Extract the [x, y] coordinate from the center of the cell holding the provided text.  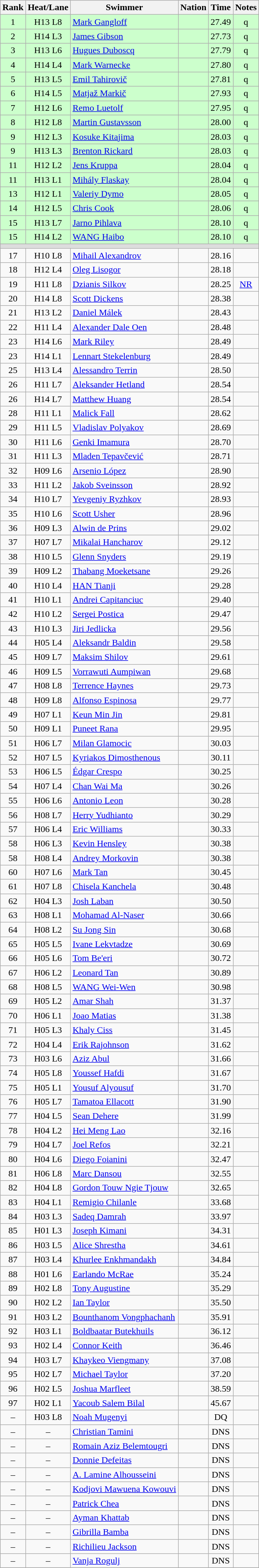
39 [13, 571]
James Gibson [124, 36]
Andrey Morkovin [124, 858]
28.96 [221, 514]
51 [13, 743]
Joshua Marfleet [124, 1389]
14 [13, 208]
Heat/Lane [48, 8]
H14 L8 [48, 298]
28.70 [221, 442]
Milan Glamocic [124, 743]
Joel Refos [124, 1145]
H05 L5 [48, 944]
Mark Warnecke [124, 65]
28.90 [221, 471]
84 [13, 1216]
30.28 [221, 800]
H05 L1 [48, 1087]
H14 L6 [48, 341]
64 [13, 930]
32 [13, 471]
30.11 [221, 757]
67 [13, 973]
34.84 [221, 1259]
Scott Dickens [124, 298]
87 [13, 1259]
H09 L1 [48, 729]
H10 L8 [48, 255]
H13 L8 [48, 22]
H14 L4 [48, 65]
Keun Min Jin [124, 714]
Aziz Abul [124, 1059]
Richilieu Jackson [124, 1546]
50 [13, 729]
H10 L2 [48, 614]
Khaly Ciss [124, 1030]
Yevgeniy Ryzhkov [124, 499]
Vorrawuti Aumpiwan [124, 672]
56 [13, 815]
18 [13, 270]
73 [13, 1059]
H09 L8 [48, 700]
29 [13, 428]
2 [13, 36]
Daniel Málek [124, 313]
29.02 [221, 528]
31.90 [221, 1102]
60 [13, 872]
93 [13, 1346]
1 [13, 22]
Mark Riley [124, 341]
30.25 [221, 772]
H02 L2 [48, 1302]
H04 L1 [48, 1202]
H02 L8 [48, 1288]
Vladislav Polyakov [124, 428]
H03 L1 [48, 1331]
33.97 [221, 1216]
32.65 [221, 1188]
96 [13, 1389]
Mark Gangloff [124, 22]
H05 L6 [48, 958]
Jiri Jedlicka [124, 628]
Nation [193, 8]
27.79 [221, 50]
Ian Taylor [124, 1302]
76 [13, 1102]
H08 L7 [48, 815]
H01 L6 [48, 1274]
H05 L7 [48, 1102]
97 [13, 1403]
30 [13, 442]
42 [13, 614]
27.49 [221, 22]
30.45 [221, 872]
Matjaž Markič [124, 93]
H03 L7 [48, 1360]
H11 L5 [48, 428]
H13 L3 [48, 151]
H13 L6 [48, 50]
13 [13, 194]
H03 L5 [48, 1245]
30.26 [221, 786]
H06 L4 [48, 829]
H14 L3 [48, 36]
27.93 [221, 93]
44 [13, 643]
29.95 [221, 729]
28.06 [221, 208]
90 [13, 1302]
30.03 [221, 743]
H13 L7 [48, 223]
32.16 [221, 1130]
Aleksander Hetland [124, 384]
H11 L6 [48, 442]
Ivane Lekvtadze [124, 944]
Earlando McRae [124, 1274]
Sergei Postica [124, 614]
Valeriy Dymo [124, 194]
Mihail Alexandrov [124, 255]
Chris Cook [124, 208]
31.70 [221, 1087]
36 [13, 528]
H08 L2 [48, 930]
28.92 [221, 485]
35.29 [221, 1288]
Alice Shrestha [124, 1245]
45.67 [221, 1403]
Hei Meng Lao [124, 1130]
29.26 [221, 571]
28.43 [221, 313]
19 [13, 284]
Puneet Rana [124, 729]
H05 L2 [48, 1001]
Kevin Hensley [124, 843]
Dzianis Silkov [124, 284]
29.61 [221, 657]
Yacoub Salem Bilal [124, 1403]
Marc Dansou [124, 1173]
29.19 [221, 557]
Mark Tan [124, 872]
92 [13, 1331]
34.31 [221, 1231]
91 [13, 1317]
H09 L5 [48, 672]
Gibrilla Bamba [124, 1532]
63 [13, 915]
H05 L3 [48, 1030]
H10 L3 [48, 628]
33.68 [221, 1202]
Mohamad Al-Naser [124, 915]
Noah Mugenyi [124, 1417]
NR [246, 284]
46 [13, 672]
28.71 [221, 456]
94 [13, 1360]
Andrei Capitanciuc [124, 600]
Thabang Moeketsane [124, 571]
Martin Gustavsson [124, 122]
28.38 [221, 298]
29.56 [221, 628]
H06 L5 [48, 772]
29.68 [221, 672]
Mikalai Hancharov [124, 542]
35 [13, 514]
H11 L4 [48, 327]
Herry Yudhianto [124, 815]
72 [13, 1044]
69 [13, 1001]
Patrick Chea [124, 1503]
37 [13, 542]
Ayman Khattab [124, 1518]
Genki Imamura [124, 442]
28.18 [221, 270]
H07 L8 [48, 887]
31.99 [221, 1116]
34.61 [221, 1245]
81 [13, 1173]
H10 L5 [48, 557]
30.66 [221, 915]
30.89 [221, 973]
20 [13, 298]
H04 L8 [48, 1188]
Remigio Chilanle [124, 1202]
Maksim Shilov [124, 657]
27.73 [221, 36]
4 [13, 65]
Scott Usher [124, 514]
53 [13, 772]
Kodjovi Mawuena Kowouvi [124, 1489]
22 [13, 327]
Remo Luetolf [124, 108]
31.37 [221, 1001]
8 [13, 122]
Yousuf Alyousuf [124, 1087]
Édgar Crespo [124, 772]
27.81 [221, 79]
71 [13, 1030]
H12 L6 [48, 108]
H05 L4 [48, 643]
Sean Dehere [124, 1116]
H13 L2 [48, 313]
H09 L7 [48, 657]
Romain Aziz Belemtougri [124, 1446]
H10 L4 [48, 585]
Youssef Hafdi [124, 1073]
Chan Wai Ma [124, 786]
28.16 [221, 255]
H03 L6 [48, 1059]
HAN Tianji [124, 585]
47 [13, 686]
32.55 [221, 1173]
Jakob Sveinsson [124, 485]
70 [13, 1016]
74 [13, 1073]
H06 L2 [48, 973]
89 [13, 1288]
21 [13, 313]
H13 L4 [48, 370]
83 [13, 1202]
86 [13, 1245]
3 [13, 50]
Mladen Tepavčević [124, 456]
68 [13, 987]
H09 L3 [48, 528]
Alfonso Espinosa [124, 700]
H04 L7 [48, 1145]
H02 L4 [48, 1346]
30.48 [221, 887]
Aleksandr Baldin [124, 643]
H11 L3 [48, 456]
DQ [221, 1417]
29.40 [221, 600]
Kyriakos Dimosthenous [124, 757]
Alwin de Prins [124, 528]
Arsenio López [124, 471]
Amar Shah [124, 1001]
32.21 [221, 1145]
62 [13, 901]
H11 L1 [48, 413]
H12 L8 [48, 122]
30.50 [221, 901]
H09 L2 [48, 571]
H07 L5 [48, 757]
52 [13, 757]
H05 L8 [48, 1073]
Eric Williams [124, 829]
H07 L6 [48, 872]
Antonio Leon [124, 800]
35.91 [221, 1317]
Malick Fall [124, 413]
29.58 [221, 643]
28.25 [221, 284]
30.69 [221, 944]
H13 L1 [48, 180]
25 [13, 370]
28.62 [221, 413]
33 [13, 485]
H02 L1 [48, 1403]
H08 L5 [48, 987]
Jens Kruppa [124, 165]
Terrence Haynes [124, 686]
H14 L1 [48, 356]
H06 L8 [48, 1173]
H09 L6 [48, 471]
Tony Augustine [124, 1288]
27.95 [221, 108]
34 [13, 499]
28.05 [221, 194]
Erik Rajohnson [124, 1044]
H14 L5 [48, 93]
Alessandro Terrin [124, 370]
H14 L2 [48, 237]
H07 L7 [48, 542]
H04 L3 [48, 901]
40 [13, 585]
28.93 [221, 499]
H12 L2 [48, 165]
H06 L3 [48, 843]
H07 L4 [48, 786]
Donnie Defeitas [124, 1460]
Christian Tamini [124, 1432]
Lennart Stekelenburg [124, 356]
49 [13, 714]
Vanja Rogulj [124, 1561]
Bounthanom Vongphachanh [124, 1317]
Swimmer [124, 8]
Jarno Pihlava [124, 223]
28.69 [221, 428]
H06 L6 [48, 800]
Su Jong Sin [124, 930]
Khurlee Enkhmandakh [124, 1259]
H01 L3 [48, 1231]
31.66 [221, 1059]
H06 L7 [48, 743]
77 [13, 1116]
H03 L8 [48, 1417]
37.20 [221, 1374]
H10 L1 [48, 600]
H12 L3 [48, 136]
H04 L4 [48, 1044]
75 [13, 1087]
35.50 [221, 1302]
H02 L5 [48, 1389]
H12 L5 [48, 208]
Brenton Rickard [124, 151]
Tom Be'eri [124, 958]
H06 L1 [48, 1016]
88 [13, 1274]
Glenn Snyders [124, 557]
38 [13, 557]
78 [13, 1130]
H08 L4 [48, 858]
Time [221, 8]
57 [13, 829]
Kosuke Kitajima [124, 136]
H13 L5 [48, 79]
Khaykeo Viengmany [124, 1360]
H08 L1 [48, 915]
32.47 [221, 1159]
61 [13, 887]
36.12 [221, 1331]
Joao Matias [124, 1016]
H02 L7 [48, 1374]
Oleg Lisogor [124, 270]
H11 L2 [48, 485]
82 [13, 1188]
80 [13, 1159]
65 [13, 944]
29.77 [221, 700]
43 [13, 628]
H08 L8 [48, 686]
31.38 [221, 1016]
Leonard Tan [124, 973]
41 [13, 600]
H10 L7 [48, 499]
Josh Laban [124, 901]
Matthew Huang [124, 399]
45 [13, 657]
H12 L4 [48, 270]
55 [13, 800]
6 [13, 93]
29.28 [221, 585]
H11 L8 [48, 284]
Joseph Kimani [124, 1231]
28.48 [221, 327]
7 [13, 108]
28 [13, 413]
31 [13, 456]
Michael Taylor [124, 1374]
Alexander Dale Oen [124, 327]
79 [13, 1145]
38.59 [221, 1389]
H07 L1 [48, 714]
30.29 [221, 815]
28.00 [221, 122]
30.98 [221, 987]
Sadeq Damrah [124, 1216]
Mihály Flaskay [124, 180]
31.62 [221, 1044]
30.72 [221, 958]
Chisela Kanchela [124, 887]
28.50 [221, 370]
30.33 [221, 829]
Notes [246, 8]
95 [13, 1374]
WANG Haibo [124, 237]
29.81 [221, 714]
Tamatoa Ellacott [124, 1102]
Diego Foianini [124, 1159]
Connor Keith [124, 1346]
Gordon Touw Ngie Tjouw [124, 1188]
Emil Tahirovič [124, 79]
27.80 [221, 65]
H03 L3 [48, 1216]
Rank [13, 8]
31.45 [221, 1030]
H11 L7 [48, 384]
Hugues Duboscq [124, 50]
H04 L2 [48, 1130]
H04 L5 [48, 1116]
A. Lamine Alhousseini [124, 1475]
29.47 [221, 614]
17 [13, 255]
48 [13, 700]
H03 L4 [48, 1259]
H12 L1 [48, 194]
35.24 [221, 1274]
85 [13, 1231]
37.08 [221, 1360]
H04 L6 [48, 1159]
29.73 [221, 686]
66 [13, 958]
54 [13, 786]
30.68 [221, 930]
H03 L2 [48, 1317]
36.46 [221, 1346]
Boldbaatar Butekhuils [124, 1331]
H14 L7 [48, 399]
WANG Wei-Wen [124, 987]
29.12 [221, 542]
31.67 [221, 1073]
H10 L6 [48, 514]
5 [13, 79]
